Identify which cell holds the provided text, then report its [x, y] central coordinate. 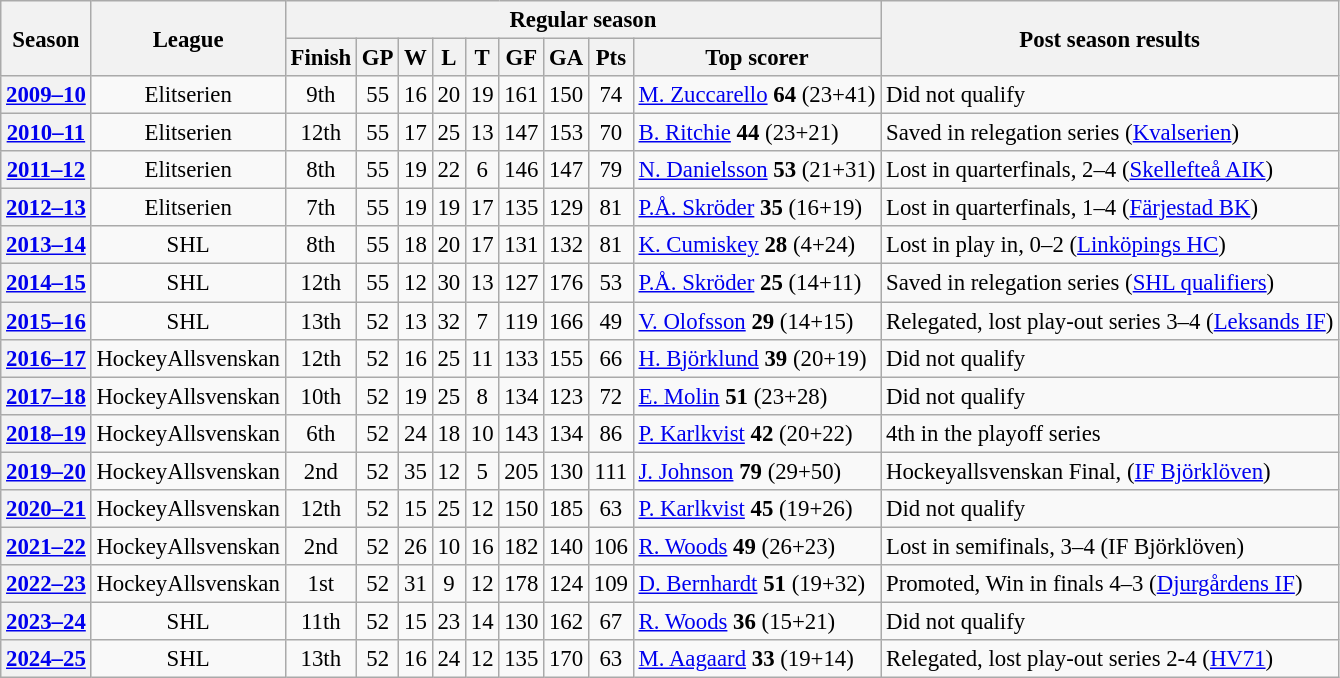
86 [610, 433]
Pts [610, 58]
M. Aagaard 33 (19+14) [756, 659]
131 [522, 245]
K. Cumiskey 28 (4+24) [756, 245]
153 [566, 133]
176 [566, 283]
5 [482, 471]
Saved in relegation series (SHL qualifiers) [1110, 283]
V. Olofsson 29 (14+15) [756, 321]
Regular season [583, 20]
162 [566, 621]
1st [320, 584]
35 [416, 471]
League [188, 38]
2009–10 [46, 95]
8 [482, 396]
67 [610, 621]
Lost in quarterfinals, 2–4 (Skellefteå AIK) [1110, 170]
R. Woods 49 (26+23) [756, 546]
11th [320, 621]
T [482, 58]
P.Å. Skröder 25 (14+11) [756, 283]
22 [448, 170]
H. Björklund 39 (20+19) [756, 358]
2020–21 [46, 509]
6 [482, 170]
7 [482, 321]
2022–23 [46, 584]
10th [320, 396]
Relegated, lost play-out series 3–4 (Leksands IF) [1110, 321]
P.Å. Skröder 35 (16+19) [756, 208]
2014–15 [46, 283]
GF [522, 58]
178 [522, 584]
Lost in semifinals, 3–4 (IF Björklöven) [1110, 546]
2021–22 [46, 546]
129 [566, 208]
B. Ritchie 44 (23+21) [756, 133]
14 [482, 621]
161 [522, 95]
109 [610, 584]
2010–11 [46, 133]
9 [448, 584]
Promoted, Win in finals 4–3 (Djurgårdens IF) [1110, 584]
Relegated, lost play-out series 2-4 (HV71) [1110, 659]
2017–18 [46, 396]
119 [522, 321]
2013–14 [46, 245]
205 [522, 471]
E. Molin 51 (23+28) [756, 396]
132 [566, 245]
2012–13 [46, 208]
146 [522, 170]
106 [610, 546]
Hockeyallsvenskan Final, (IF Björklöven) [1110, 471]
140 [566, 546]
M. Zuccarello 64 (23+41) [756, 95]
D. Bernhardt 51 (19+32) [756, 584]
2023–24 [46, 621]
W [416, 58]
26 [416, 546]
74 [610, 95]
53 [610, 283]
P. Karlkvist 42 (20+22) [756, 433]
2016–17 [46, 358]
GA [566, 58]
124 [566, 584]
6th [320, 433]
4th in the playoff series [1110, 433]
79 [610, 170]
2024–25 [46, 659]
Top scorer [756, 58]
11 [482, 358]
P. Karlkvist 45 (19+26) [756, 509]
2019–20 [46, 471]
7th [320, 208]
31 [416, 584]
127 [522, 283]
49 [610, 321]
143 [522, 433]
182 [522, 546]
Finish [320, 58]
166 [566, 321]
70 [610, 133]
J. Johnson 79 (29+50) [756, 471]
N. Danielsson 53 (21+31) [756, 170]
185 [566, 509]
9th [320, 95]
L [448, 58]
30 [448, 283]
Post season results [1110, 38]
GP [378, 58]
23 [448, 621]
155 [566, 358]
Lost in play in, 0–2 (Linköpings HC) [1110, 245]
Lost in quarterfinals, 1–4 (Färjestad BK) [1110, 208]
72 [610, 396]
170 [566, 659]
Saved in relegation series (Kvalserien) [1110, 133]
R. Woods 36 (15+21) [756, 621]
Season [46, 38]
133 [522, 358]
66 [610, 358]
2015–16 [46, 321]
2011–12 [46, 170]
32 [448, 321]
2018–19 [46, 433]
123 [566, 396]
111 [610, 471]
